Determine the [X, Y] coordinate at the center of the cell enclosing the given text.  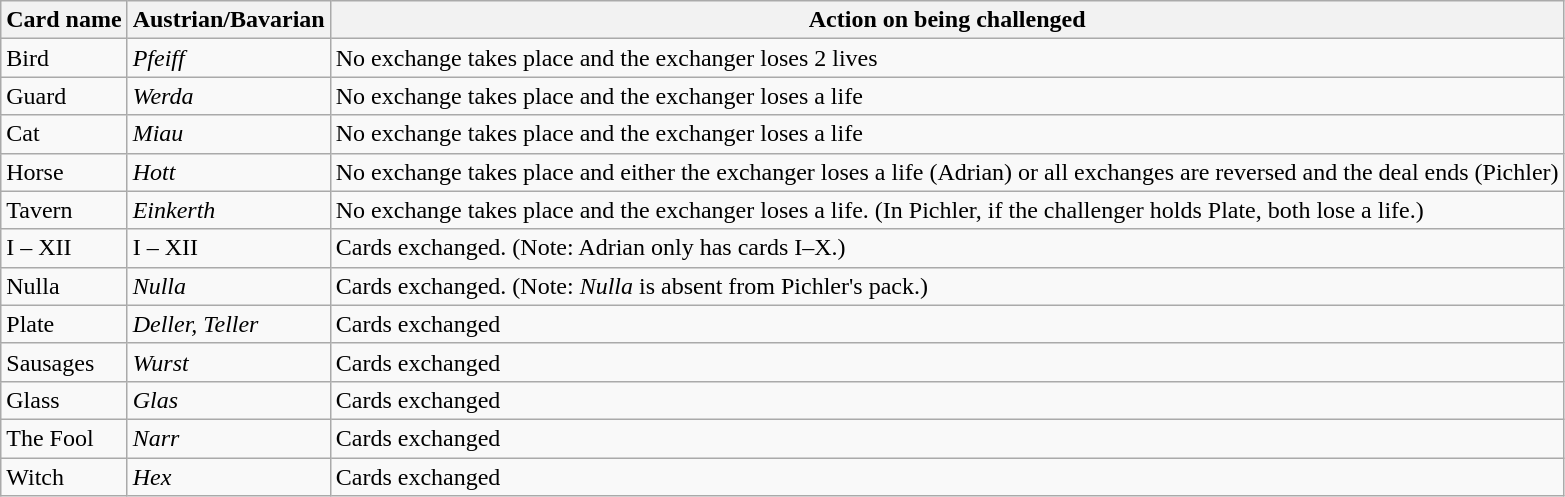
Tavern [64, 210]
Plate [64, 324]
Austrian/Bavarian [228, 20]
Sausages [64, 362]
Card name [64, 20]
No exchange takes place and the exchanger loses 2 lives [947, 58]
Cat [64, 134]
Einkerth [228, 210]
Miau [228, 134]
Hex [228, 477]
Bird [64, 58]
Witch [64, 477]
The Fool [64, 438]
Hott [228, 172]
Werda [228, 96]
No exchange takes place and either the exchanger loses a life (Adrian) or all exchanges are reversed and the deal ends (Pichler) [947, 172]
Glass [64, 400]
Horse [64, 172]
Cards exchanged. (Note: Adrian only has cards I–X.) [947, 248]
Deller, Teller [228, 324]
Action on being challenged [947, 20]
Glas [228, 400]
Cards exchanged. (Note: Nulla is absent from Pichler's pack.) [947, 286]
Wurst [228, 362]
Pfeiff [228, 58]
No exchange takes place and the exchanger loses a life. (In Pichler, if the challenger holds Plate, both lose a life.) [947, 210]
Guard [64, 96]
Narr [228, 438]
